Identify which cell holds the provided text, then report its (x, y) central coordinate. 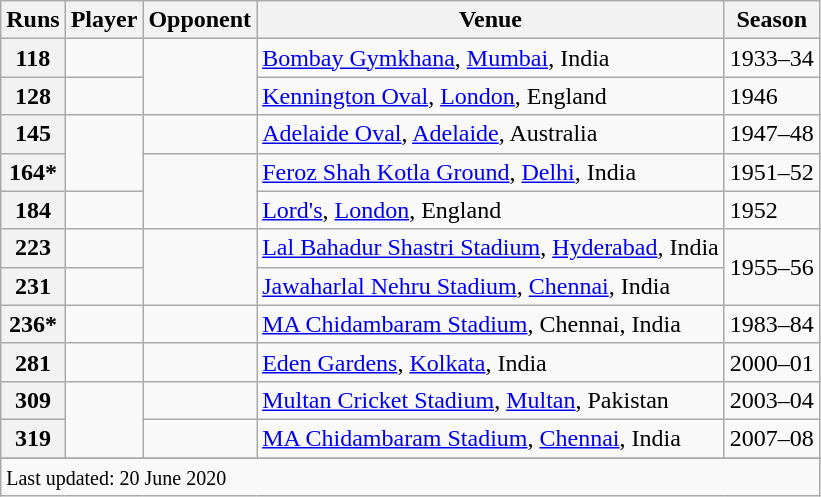
2007–08 (772, 438)
236* (33, 324)
223 (33, 248)
Kennington Oval, London, England (491, 96)
1933–34 (772, 58)
319 (33, 438)
Feroz Shah Kotla Ground, Delhi, India (491, 172)
Season (772, 20)
184 (33, 210)
2003–04 (772, 400)
Opponent (200, 20)
1951–52 (772, 172)
Jawaharlal Nehru Stadium, Chennai, India (491, 286)
Player (104, 20)
128 (33, 96)
1983–84 (772, 324)
1947–48 (772, 134)
Bombay Gymkhana, Mumbai, India (491, 58)
118 (33, 58)
1946 (772, 96)
Lord's, London, England (491, 210)
309 (33, 400)
Venue (491, 20)
2000–01 (772, 362)
164* (33, 172)
1952 (772, 210)
145 (33, 134)
Lal Bahadur Shastri Stadium, Hyderabad, India (491, 248)
281 (33, 362)
231 (33, 286)
1955–56 (772, 267)
Eden Gardens, Kolkata, India (491, 362)
Multan Cricket Stadium, Multan, Pakistan (491, 400)
Last updated: 20 June 2020 (410, 477)
Runs (33, 20)
Adelaide Oval, Adelaide, Australia (491, 134)
